Locate the cell with the specified text and output its [x, y] center coordinate. 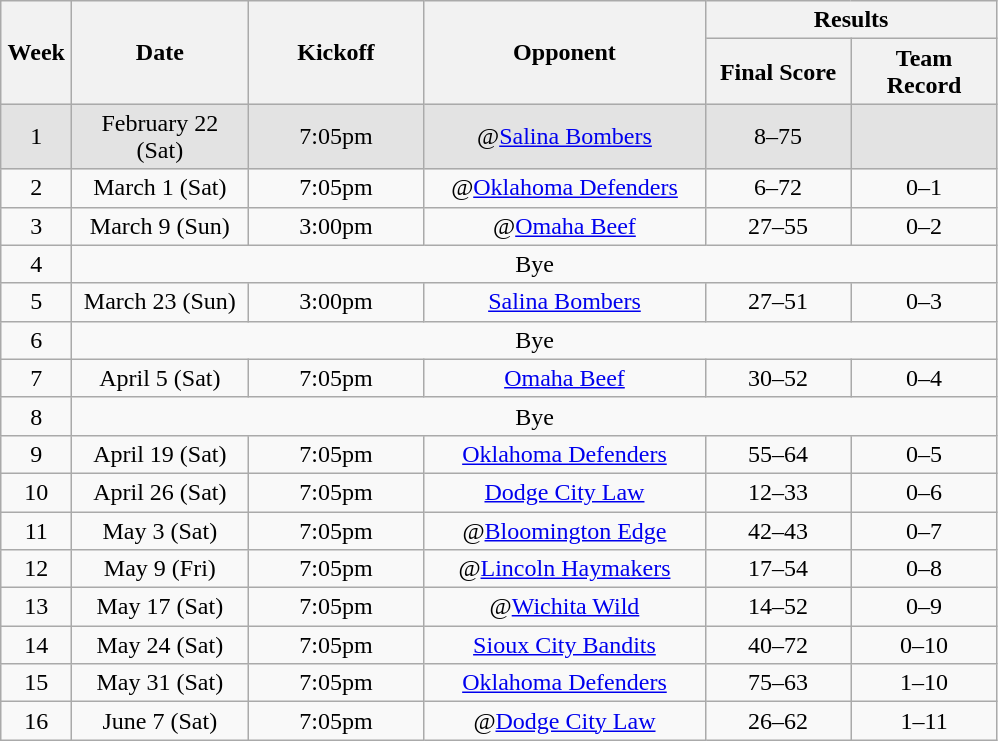
10 [36, 492]
4 [36, 264]
1–11 [924, 721]
Week [36, 52]
0–3 [924, 302]
16 [36, 721]
5 [36, 302]
Team Record [924, 72]
0–9 [924, 607]
June 7 (Sat) [160, 721]
@Omaha Beef [564, 226]
0–2 [924, 226]
@Bloomington Edge [564, 531]
9 [36, 454]
Kickoff [336, 52]
Date [160, 52]
Opponent [564, 52]
0–4 [924, 378]
8–75 [778, 136]
30–52 [778, 378]
55–64 [778, 454]
@Lincoln Haymakers [564, 569]
0–1 [924, 188]
February 22 (Sat) [160, 136]
Dodge City Law [564, 492]
April 26 (Sat) [160, 492]
Final Score [778, 72]
11 [36, 531]
0–7 [924, 531]
15 [36, 683]
75–63 [778, 683]
Results [851, 20]
April 19 (Sat) [160, 454]
0–8 [924, 569]
0–10 [924, 645]
12 [36, 569]
April 5 (Sat) [160, 378]
May 3 (Sat) [160, 531]
0–5 [924, 454]
13 [36, 607]
14–52 [778, 607]
8 [36, 416]
42–43 [778, 531]
17–54 [778, 569]
7 [36, 378]
@Wichita Wild [564, 607]
Omaha Beef [564, 378]
Sioux City Bandits [564, 645]
3 [36, 226]
0–6 [924, 492]
May 17 (Sat) [160, 607]
6–72 [778, 188]
2 [36, 188]
March 23 (Sun) [160, 302]
@Oklahoma Defenders [564, 188]
March 9 (Sun) [160, 226]
1–10 [924, 683]
26–62 [778, 721]
27–55 [778, 226]
27–51 [778, 302]
Salina Bombers [564, 302]
May 24 (Sat) [160, 645]
6 [36, 340]
12–33 [778, 492]
March 1 (Sat) [160, 188]
40–72 [778, 645]
May 9 (Fri) [160, 569]
@Dodge City Law [564, 721]
1 [36, 136]
14 [36, 645]
May 31 (Sat) [160, 683]
@Salina Bombers [564, 136]
